Identify which cell holds the provided text, then report its [X, Y] central coordinate. 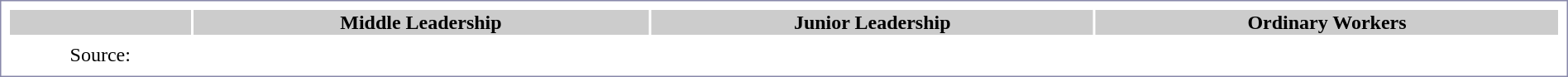
Source: [100, 55]
Ordinary Workers [1327, 22]
Junior Leadership [872, 22]
Middle Leadership [420, 22]
